Find where the given text appears and provide that cell's center as (X, Y) coordinate. 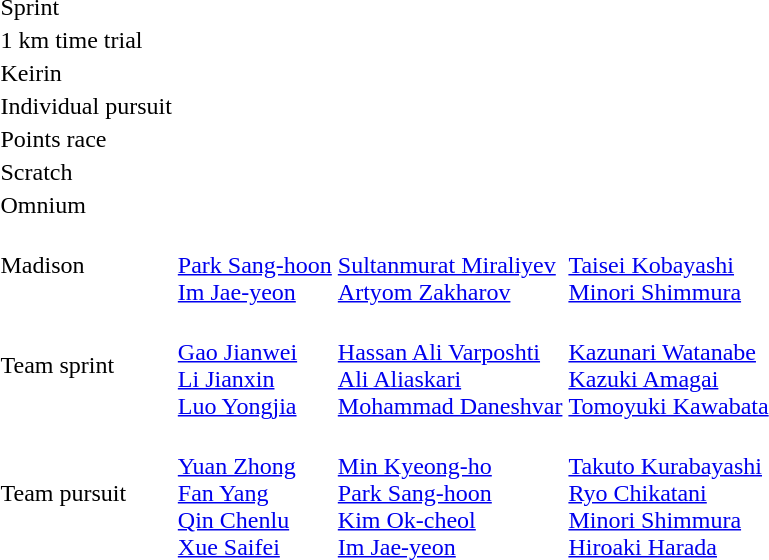
Park Sang-hoonIm Jae-yeon (254, 265)
Sultanmurat MiraliyevArtyom Zakharov (450, 265)
Hassan Ali VarposhtiAli AliaskariMohammad Daneshvar (450, 366)
Gao JianweiLi JianxinLuo Yongjia (254, 366)
